From the cell containing the given text, extract its center point as [x, y] coordinate. 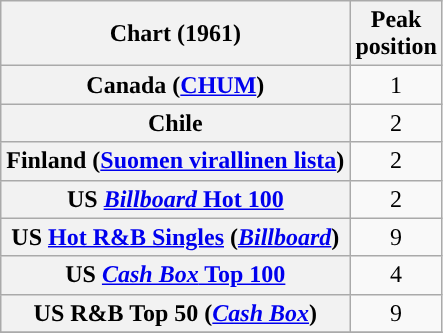
Chile [176, 123]
Finland (Suomen virallinen lista) [176, 161]
US Billboard Hot 100 [176, 199]
4 [396, 275]
US Cash Box Top 100 [176, 275]
US R&B Top 50 (Cash Box) [176, 313]
Chart (1961) [176, 34]
Peakposition [396, 34]
US Hot R&B Singles (Billboard) [176, 237]
1 [396, 85]
Canada (CHUM) [176, 85]
